Search for the cell housing the specified text and yield its [x, y] center coordinate. 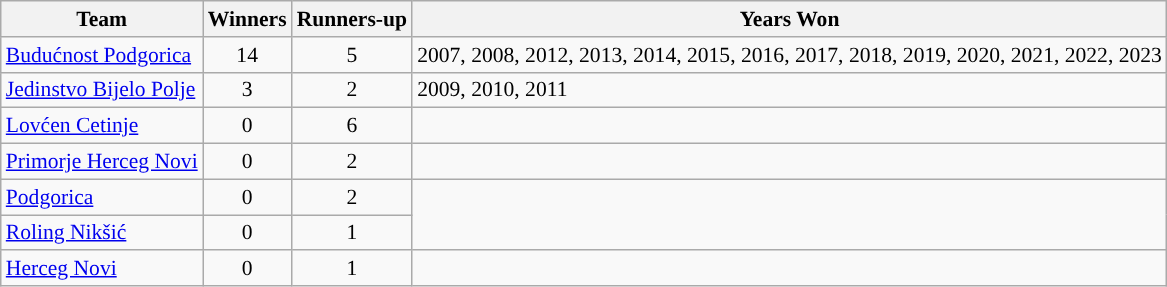
Roling Nikšić [102, 233]
Lovćen Cetinje [102, 126]
2007, 2008, 2012, 2013, 2014, 2015, 2016, 2017, 2018, 2019, 2020, 2021, 2022, 2023 [790, 55]
14 [248, 55]
Budućnost Podgorica [102, 55]
Herceg Novi [102, 269]
Jedinstvo Bijelo Polje [102, 90]
Runners-up [352, 19]
6 [352, 126]
Podgorica [102, 197]
5 [352, 55]
Years Won [790, 19]
3 [248, 90]
Winners [248, 19]
Primorje Herceg Novi [102, 162]
Team [102, 19]
2009, 2010, 2011 [790, 90]
